Search for the cell housing the specified text and yield its (x, y) center coordinate. 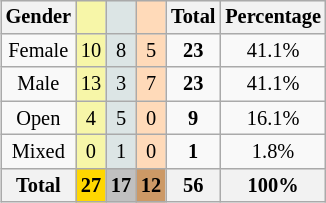
13 (91, 84)
17 (121, 185)
Mixed (38, 152)
9 (193, 118)
3 (121, 84)
4 (91, 118)
27 (91, 185)
10 (91, 51)
Gender (38, 17)
Male (38, 84)
Percentage (273, 17)
16.1% (273, 118)
56 (193, 185)
100% (273, 185)
7 (151, 84)
Female (38, 51)
12 (151, 185)
8 (121, 51)
Open (38, 118)
1.8% (273, 152)
